Detect which cell encompasses the target text, then output its (x, y) center coordinate. 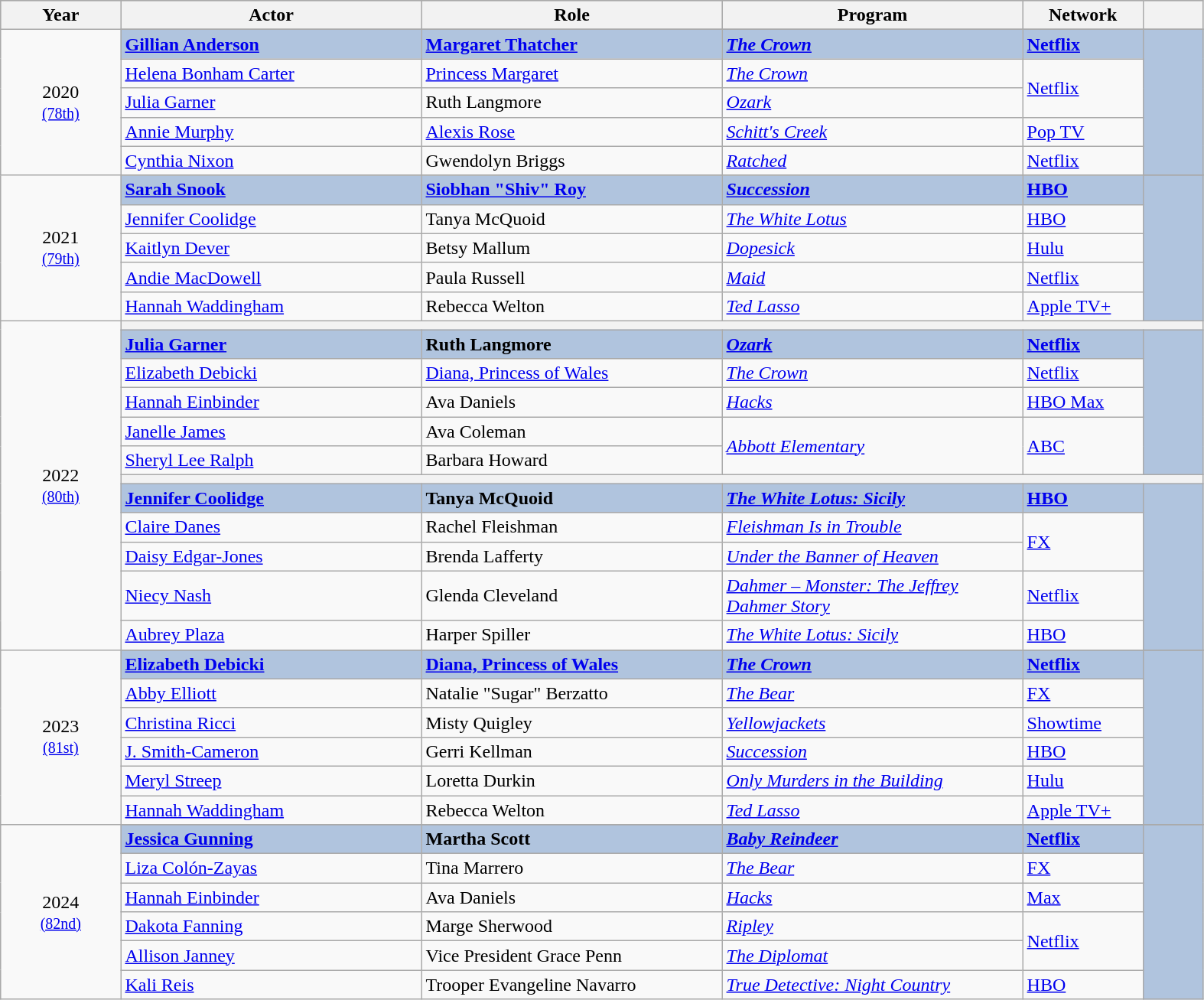
2023 (81st) (61, 737)
Program (872, 15)
Vice President Grace Penn (572, 956)
Brenda Lafferty (572, 556)
True Detective: Night Country (872, 985)
Dahmer – Monster: The Jeffrey Dahmer Story (872, 595)
Margaret Thatcher (572, 44)
Jessica Gunning (271, 839)
Schitt's Creek (872, 132)
Actor (271, 15)
Ratched (872, 161)
Misty Quigley (572, 722)
Princess Margaret (572, 73)
Cynthia Nixon (271, 161)
Glenda Cleveland (572, 595)
Liza Colón-Zayas (271, 868)
Tina Marrero (572, 868)
2020 (78th) (61, 103)
Pop TV (1083, 132)
J. Smith-Cameron (271, 751)
Abbott Elementary (872, 446)
Fleishman Is in Trouble (872, 527)
Under the Banner of Heaven (872, 556)
Helena Bonham Carter (271, 73)
Role (572, 15)
Siobhan "Shiv" Roy (572, 190)
Ripley (872, 927)
Yellowjackets (872, 722)
Annie Murphy (271, 132)
Sheryl Lee Ralph (271, 461)
2024 (82nd) (61, 912)
Abby Elliott (271, 693)
Betsy Mallum (572, 248)
Baby Reindeer (872, 839)
Only Murders in the Building (872, 780)
Andie MacDowell (271, 277)
Rachel Fleishman (572, 527)
The Diplomat (872, 956)
Meryl Streep (271, 780)
Daisy Edgar-Jones (271, 556)
Aubrey Plaza (271, 635)
Sarah Snook (271, 190)
Allison Janney (271, 956)
Claire Danes (271, 527)
Barbara Howard (572, 461)
Loretta Durkin (572, 780)
Trooper Evangeline Navarro (572, 985)
Ava Coleman (572, 432)
HBO Max (1083, 402)
Harper Spiller (572, 635)
2022 (80th) (61, 485)
Dakota Fanning (271, 927)
Kaitlyn Dever (271, 248)
The White Lotus (872, 219)
Network (1083, 15)
Gerri Kellman (572, 751)
Max (1083, 897)
2021 (79th) (61, 248)
Alexis Rose (572, 132)
Marge Sherwood (572, 927)
Kali Reis (271, 985)
Dopesick (872, 248)
Niecy Nash (271, 595)
Janelle James (271, 432)
Maid (872, 277)
Gillian Anderson (271, 44)
Martha Scott (572, 839)
Natalie "Sugar" Berzatto (572, 693)
Year (61, 15)
Paula Russell (572, 277)
ABC (1083, 446)
Gwendolyn Briggs (572, 161)
Christina Ricci (271, 722)
Showtime (1083, 722)
